Scan for the cell matching the given text and deliver its (x, y) coordinate at center. 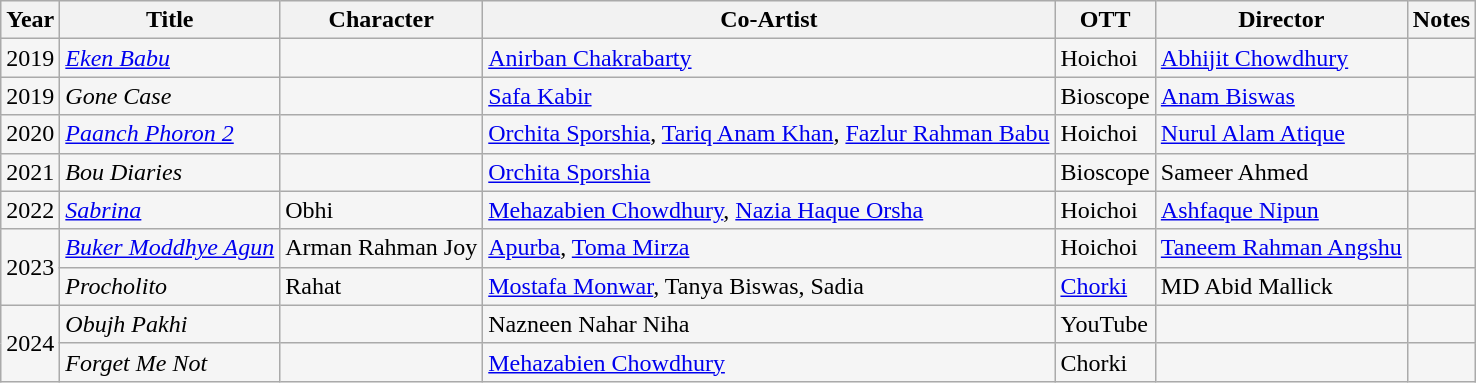
Abhijit Chowdhury (1281, 58)
Procholito (170, 286)
Notes (1441, 20)
Gone Case (170, 96)
Character (382, 20)
OTT (1105, 20)
Rahat (382, 286)
Year (30, 20)
Buker Moddhye Agun (170, 248)
2022 (30, 210)
Safa Kabir (769, 96)
Title (170, 20)
Orchita Sporshia, Tariq Anam Khan, Fazlur Rahman Babu (769, 134)
Mehazabien Chowdhury (769, 362)
Sameer Ahmed (1281, 172)
Nurul Alam Atique (1281, 134)
Ashfaque Nipun (1281, 210)
Nazneen Nahar Niha (769, 324)
Eken Babu (170, 58)
2023 (30, 267)
2020 (30, 134)
YouTube (1105, 324)
2024 (30, 343)
Director (1281, 20)
Obhi (382, 210)
2021 (30, 172)
Sabrina (170, 210)
Anirban Chakrabarty (769, 58)
MD Abid Mallick (1281, 286)
Forget Me Not (170, 362)
Obujh Pakhi (170, 324)
Mostafa Monwar, Tanya Biswas, Sadia (769, 286)
Paanch Phoron 2 (170, 134)
Anam Biswas (1281, 96)
Bou Diaries (170, 172)
Apurba, Toma Mirza (769, 248)
Mehazabien Chowdhury, Nazia Haque Orsha (769, 210)
Taneem Rahman Angshu (1281, 248)
Co-Artist (769, 20)
Arman Rahman Joy (382, 248)
Orchita Sporshia (769, 172)
